Find where the given text appears and provide that cell's center as (x, y) coordinate. 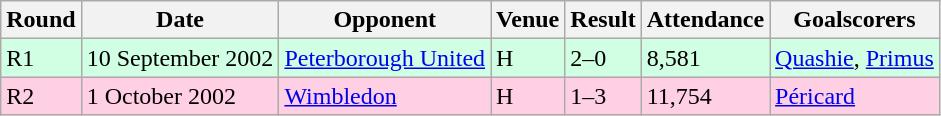
Peterborough United (385, 58)
10 September 2002 (180, 58)
Goalscorers (855, 20)
Quashie, Primus (855, 58)
Wimbledon (385, 96)
Venue (528, 20)
1 October 2002 (180, 96)
R2 (41, 96)
Péricard (855, 96)
8,581 (705, 58)
Attendance (705, 20)
11,754 (705, 96)
Result (603, 20)
1–3 (603, 96)
Round (41, 20)
2–0 (603, 58)
Date (180, 20)
Opponent (385, 20)
R1 (41, 58)
